Locate the cell with the specified text and output its [x, y] center coordinate. 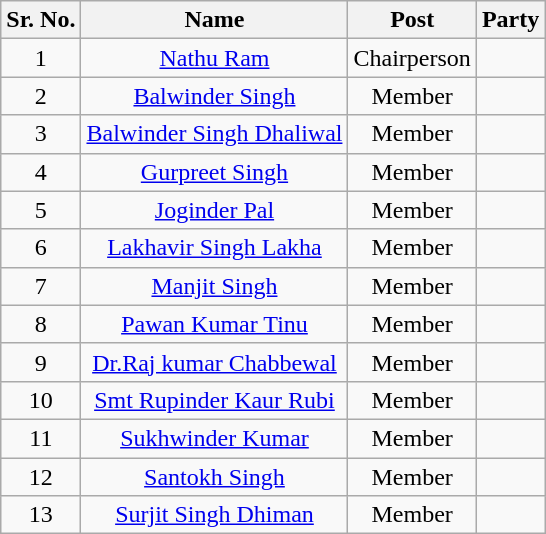
Surjit Singh Dhiman [214, 515]
Dr.Raj kumar Chabbewal [214, 362]
Gurpreet Singh [214, 172]
Name [214, 20]
Chairperson [412, 58]
Balwinder Singh Dhaliwal [214, 134]
3 [41, 134]
Pawan Kumar Tinu [214, 324]
Nathu Ram [214, 58]
Post [412, 20]
Santokh Singh [214, 477]
1 [41, 58]
Smt Rupinder Kaur Rubi [214, 400]
8 [41, 324]
11 [41, 438]
Party [510, 20]
Sr. No. [41, 20]
Lakhavir Singh Lakha [214, 248]
9 [41, 362]
13 [41, 515]
Joginder Pal [214, 210]
6 [41, 248]
Manjit Singh [214, 286]
7 [41, 286]
4 [41, 172]
10 [41, 400]
12 [41, 477]
5 [41, 210]
Balwinder Singh [214, 96]
2 [41, 96]
Sukhwinder Kumar [214, 438]
